From the cell containing the given text, extract its center point as [X, Y] coordinate. 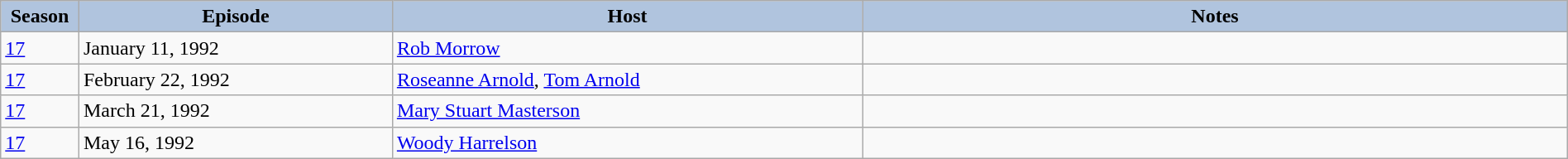
Episode [235, 17]
March 21, 1992 [235, 111]
Roseanne Arnold, Tom Arnold [627, 79]
February 22, 1992 [235, 79]
Rob Morrow [627, 48]
Season [40, 17]
Notes [1216, 17]
Mary Stuart Masterson [627, 111]
May 16, 1992 [235, 142]
Host [627, 17]
Woody Harrelson [627, 142]
January 11, 1992 [235, 48]
